Find where the given text appears and provide that cell's center as (x, y) coordinate. 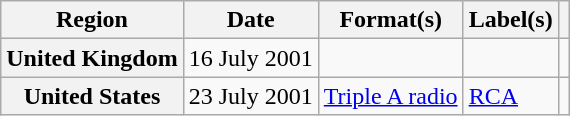
16 July 2001 (250, 58)
Date (250, 20)
Format(s) (390, 20)
United States (92, 96)
Label(s) (510, 20)
Triple A radio (390, 96)
United Kingdom (92, 58)
RCA (510, 96)
Region (92, 20)
23 July 2001 (250, 96)
